Capture the cell that displays the provided text and extract its (X, Y) central coordinate. 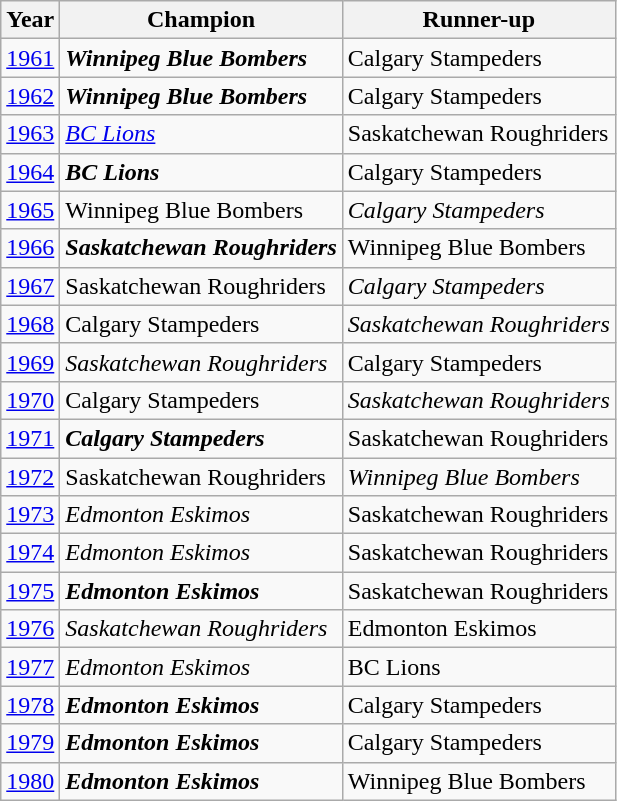
Year (30, 20)
1963 (30, 134)
1973 (30, 515)
1966 (30, 248)
1977 (30, 667)
Champion (201, 20)
1975 (30, 591)
1970 (30, 400)
1968 (30, 324)
1972 (30, 477)
1961 (30, 58)
1967 (30, 286)
1971 (30, 438)
1964 (30, 172)
1980 (30, 781)
1965 (30, 210)
1976 (30, 629)
1979 (30, 743)
1962 (30, 96)
1974 (30, 553)
Runner-up (478, 20)
1969 (30, 362)
1978 (30, 705)
